Detect which cell encompasses the target text, then output its (X, Y) center coordinate. 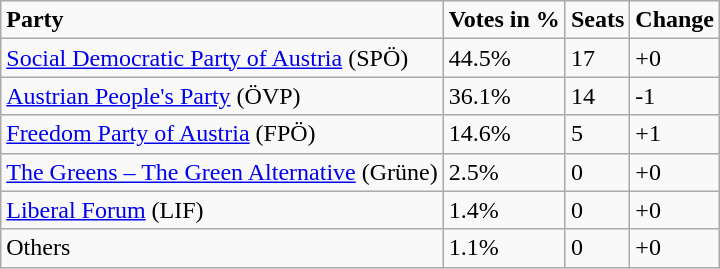
Seats (597, 20)
17 (597, 58)
Social Democratic Party of Austria (SPÖ) (222, 58)
2.5% (504, 172)
+1 (675, 134)
Change (675, 20)
44.5% (504, 58)
The Greens – The Green Alternative (Grüne) (222, 172)
Others (222, 248)
Party (222, 20)
Liberal Forum (LIF) (222, 210)
1.4% (504, 210)
Austrian People's Party (ÖVP) (222, 96)
14.6% (504, 134)
Freedom Party of Austria (FPÖ) (222, 134)
Votes in % (504, 20)
-1 (675, 96)
1.1% (504, 248)
36.1% (504, 96)
14 (597, 96)
5 (597, 134)
